Find where the given text appears and provide that cell's center as [X, Y] coordinate. 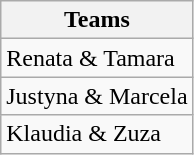
Teams [97, 20]
Justyna & Marcela [97, 96]
Renata & Tamara [97, 58]
Klaudia & Zuza [97, 134]
